Return (X, Y) of the center of cell containing provided text 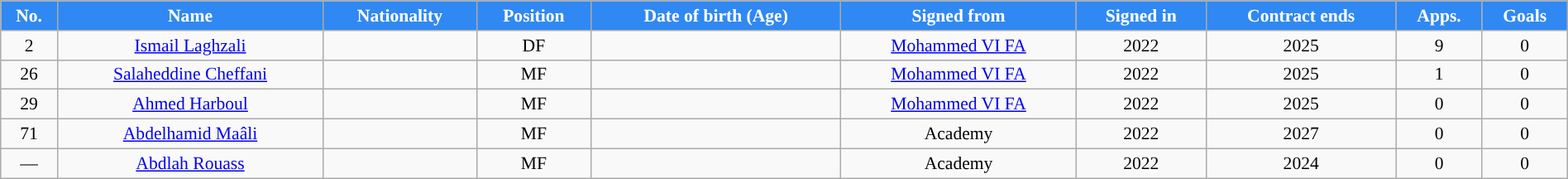
Name (190, 16)
Ismail Laghzali (190, 46)
Apps. (1439, 16)
DF (533, 46)
Date of birth (Age) (716, 16)
2024 (1301, 163)
Nationality (400, 16)
29 (30, 104)
1 (1439, 75)
26 (30, 75)
71 (30, 134)
No. (30, 16)
Abdelhamid Maâli (190, 134)
Contract ends (1301, 16)
2027 (1301, 134)
Signed in (1141, 16)
Salaheddine Cheffani (190, 75)
Goals (1525, 16)
9 (1439, 46)
Signed from (958, 16)
— (30, 163)
Abdlah Rouass (190, 163)
Position (533, 16)
2 (30, 46)
Ahmed Harboul (190, 104)
